Extract the [X, Y] coordinate from the center of the cell holding the provided text.  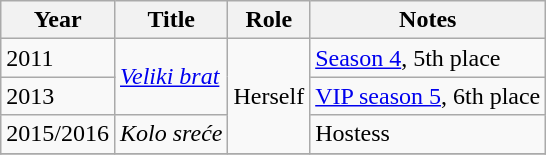
Year [58, 20]
Season 4, 5th place [428, 58]
Role [269, 20]
Notes [428, 20]
Title [170, 20]
2015/2016 [58, 134]
2011 [58, 58]
2013 [58, 96]
Kolo sreće [170, 134]
VIP season 5, 6th place [428, 96]
Hostess [428, 134]
Veliki brat [170, 77]
Herself [269, 96]
